Return the (X, Y) coordinate for the center point of the cell that contains the specified text.  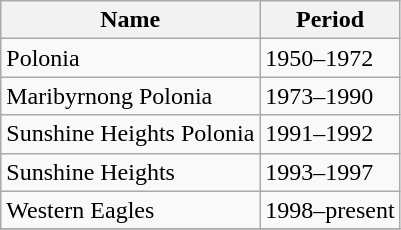
1991–1992 (330, 134)
1998–present (330, 210)
1973–1990 (330, 96)
Western Eagles (130, 210)
1950–1972 (330, 58)
Polonia (130, 58)
Maribyrnong Polonia (130, 96)
Period (330, 20)
1993–1997 (330, 172)
Sunshine Heights (130, 172)
Sunshine Heights Polonia (130, 134)
Name (130, 20)
